Pinpoint the cell where the given text exists, returning its (X, Y) midpoint coordinate. 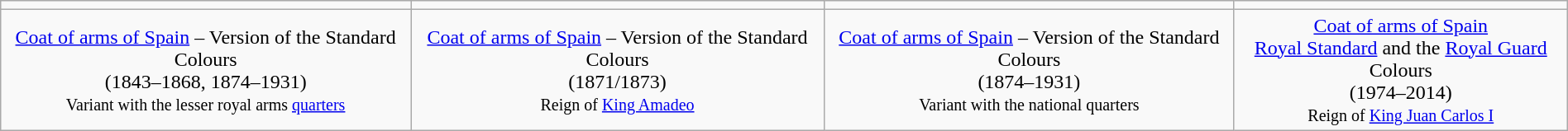
Coat of arms of Spain – Version of the Standard Colours(1874–1931)Variant with the national quarters (1029, 70)
Coat of arms of Spain – Version of the Standard Colours(1871/1873)Reign of King Amadeo (618, 70)
Coat of arms of Spain – Version of the Standard Colours(1843–1868, 1874–1931)Variant with the lesser royal arms quarters (206, 70)
Coat of arms of Spain Royal Standard and the Royal Guard Colours(1974–2014)Reign of King Juan Carlos I (1401, 70)
